Provide the [x, y] coordinate of the cell's center where the given text is located.  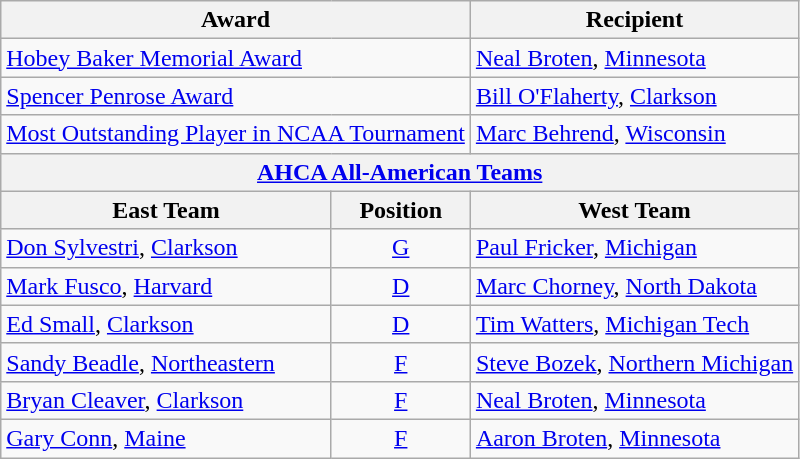
West Team [634, 210]
Marc Behrend, Wisconsin [634, 134]
Bryan Cleaver, Clarkson [166, 400]
Aaron Broten, Minnesota [634, 438]
Hobey Baker Memorial Award [236, 58]
AHCA All-American Teams [400, 172]
Ed Small, Clarkson [166, 324]
Position [400, 210]
Award [236, 20]
G [400, 248]
Paul Fricker, Michigan [634, 248]
Recipient [634, 20]
Bill O'Flaherty, Clarkson [634, 96]
Mark Fusco, Harvard [166, 286]
Marc Chorney, North Dakota [634, 286]
Sandy Beadle, Northeastern [166, 362]
Spencer Penrose Award [236, 96]
Tim Watters, Michigan Tech [634, 324]
Most Outstanding Player in NCAA Tournament [236, 134]
Don Sylvestri, Clarkson [166, 248]
East Team [166, 210]
Gary Conn, Maine [166, 438]
Steve Bozek, Northern Michigan [634, 362]
